Identify which cell holds the provided text, then report its [x, y] central coordinate. 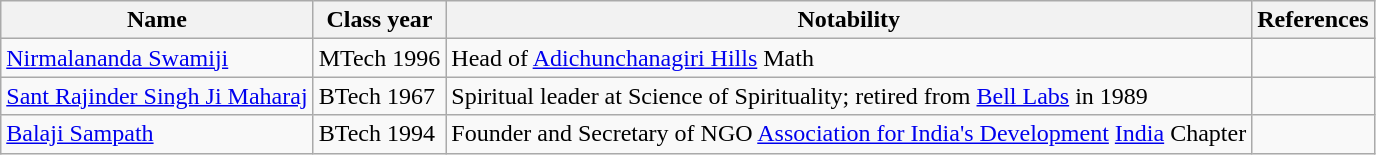
BTech 1967 [380, 96]
BTech 1994 [380, 134]
Class year [380, 20]
Nirmalananda Swamiji [157, 58]
References [1314, 20]
Spiritual leader at Science of Spirituality; retired from Bell Labs in 1989 [849, 96]
Balaji Sampath [157, 134]
Head of Adichunchanagiri Hills Math [849, 58]
Name [157, 20]
Sant Rajinder Singh Ji Maharaj [157, 96]
Notability [849, 20]
MTech 1996 [380, 58]
Founder and Secretary of NGO Association for India's Development India Chapter [849, 134]
